Scan for the cell matching the given text and deliver its (X, Y) coordinate at center. 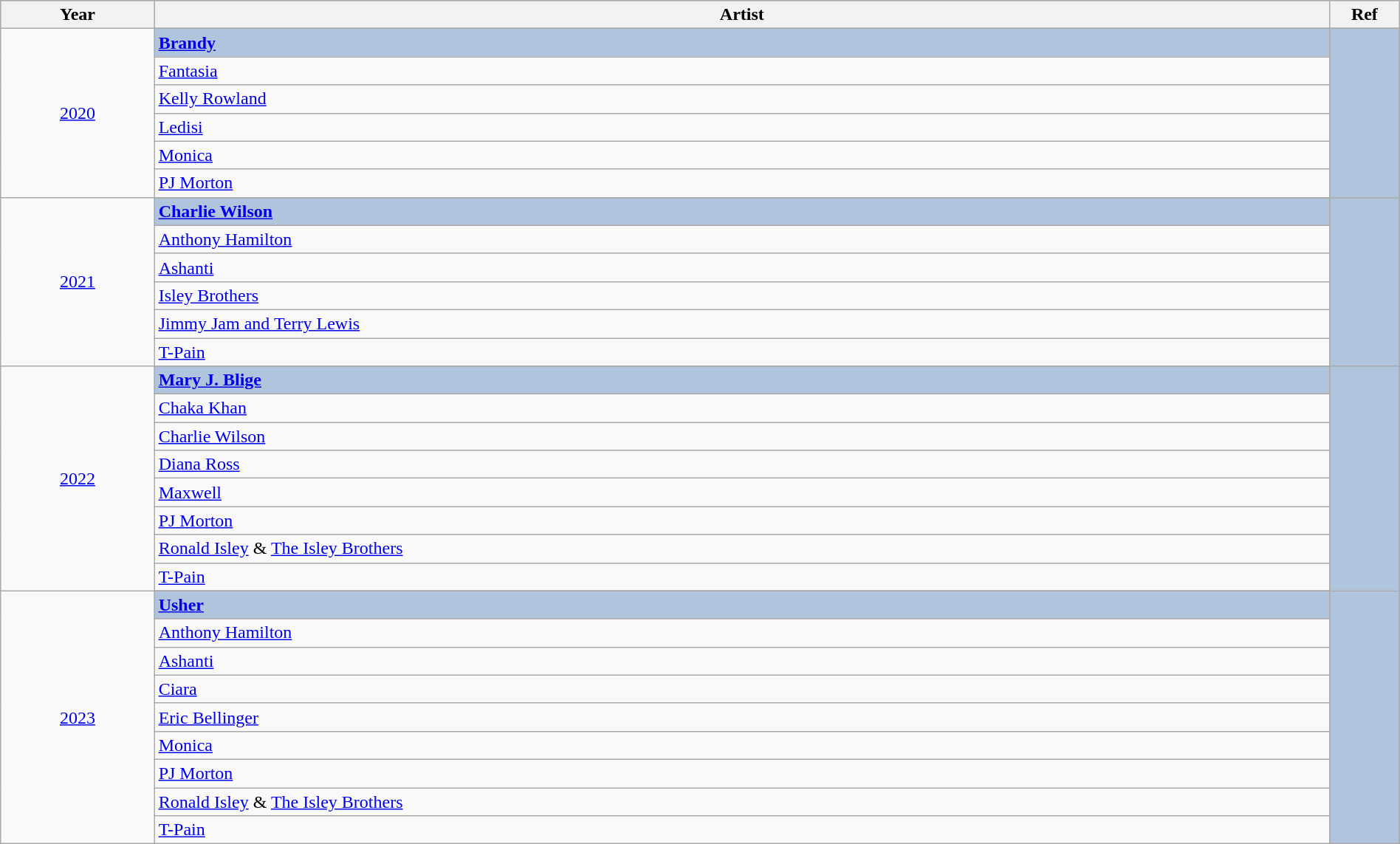
2021 (78, 281)
2020 (78, 113)
Maxwell (741, 493)
Kelly Rowland (741, 99)
Diana Ross (741, 464)
Chaka Khan (741, 408)
Brandy (741, 43)
2023 (78, 718)
Mary J. Blige (741, 380)
Eric Bellinger (741, 717)
Ledisi (741, 127)
Ref (1365, 15)
Artist (741, 15)
Ciara (741, 689)
Year (78, 15)
Usher (741, 605)
2022 (78, 478)
Fantasia (741, 71)
Jimmy Jam and Terry Lewis (741, 323)
Isley Brothers (741, 295)
